Locate the cell with the specified text and output its [X, Y] center coordinate. 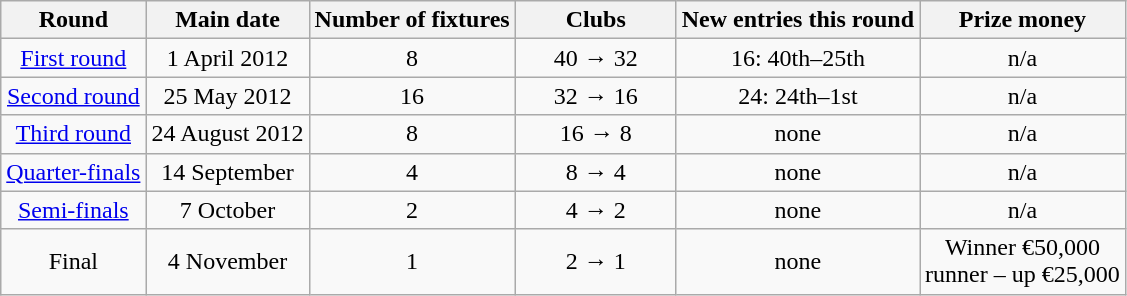
16 → 8 [596, 134]
4 November [228, 262]
4 → 2 [596, 210]
24 August 2012 [228, 134]
Prize money [1023, 20]
Clubs [596, 20]
7 October [228, 210]
16: 40th–25th [798, 58]
24: 24th–1st [798, 96]
16 [412, 96]
2 [412, 210]
4 [412, 172]
1 [412, 262]
40 → 32 [596, 58]
First round [74, 58]
Main date [228, 20]
Second round [74, 96]
Winner €50,000 runner – up €25,000 [1023, 262]
14 September [228, 172]
New entries this round [798, 20]
Number of fixtures [412, 20]
2 → 1 [596, 262]
Round [74, 20]
Third round [74, 134]
25 May 2012 [228, 96]
1 April 2012 [228, 58]
Final [74, 262]
8 → 4 [596, 172]
Quarter-finals [74, 172]
32 → 16 [596, 96]
Semi-finals [74, 210]
